Identify which cell holds the provided text, then report its (x, y) central coordinate. 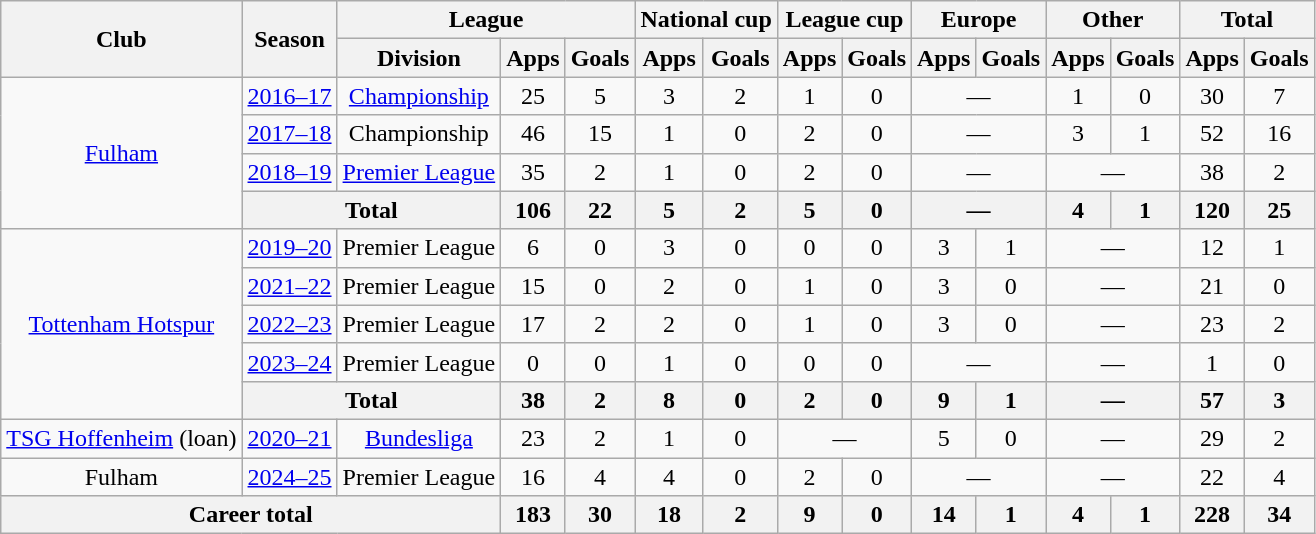
46 (533, 134)
17 (533, 324)
18 (669, 515)
14 (944, 515)
29 (1212, 438)
2018–19 (290, 172)
2024–25 (290, 477)
Club (122, 39)
2023–24 (290, 362)
183 (533, 515)
6 (533, 248)
Tottenham Hotspur (122, 324)
12 (1212, 248)
Other (1113, 20)
2020–21 (290, 438)
National cup (706, 20)
35 (533, 172)
Career total (251, 515)
8 (669, 400)
34 (1279, 515)
2022–23 (290, 324)
21 (1212, 286)
Bundesliga (419, 438)
2016–17 (290, 96)
2021–22 (290, 286)
Season (290, 39)
120 (1212, 210)
7 (1279, 96)
106 (533, 210)
2019–20 (290, 248)
League cup (844, 20)
2017–18 (290, 134)
52 (1212, 134)
League (486, 20)
TSG Hoffenheim (loan) (122, 438)
228 (1212, 515)
Europe (979, 20)
Division (419, 58)
57 (1212, 400)
